Locate the cell with the specified text and output its [X, Y] center coordinate. 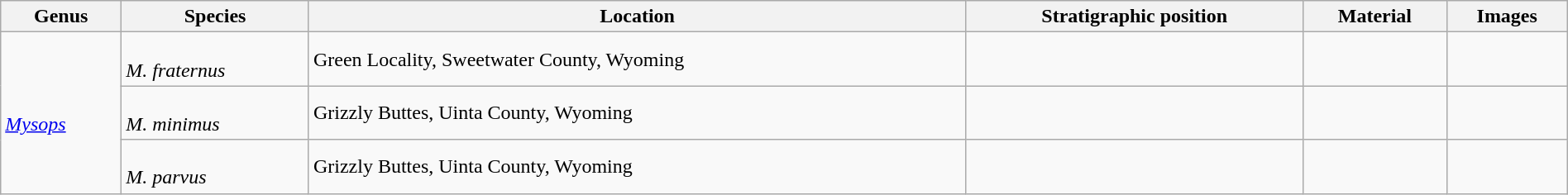
Stratigraphic position [1135, 17]
Green Locality, Sweetwater County, Wyoming [637, 59]
Mysops [61, 112]
Images [1507, 17]
Species [215, 17]
Genus [61, 17]
M. minimus [215, 112]
Material [1375, 17]
M. parvus [215, 167]
M. fraternus [215, 59]
Location [637, 17]
